Search for the cell housing the specified text and yield its [x, y] center coordinate. 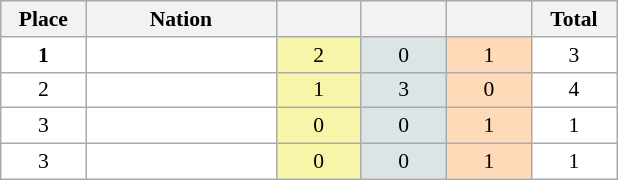
Place [44, 19]
4 [574, 90]
Total [574, 19]
Nation [181, 19]
